Return [x, y] of the center of cell containing provided text 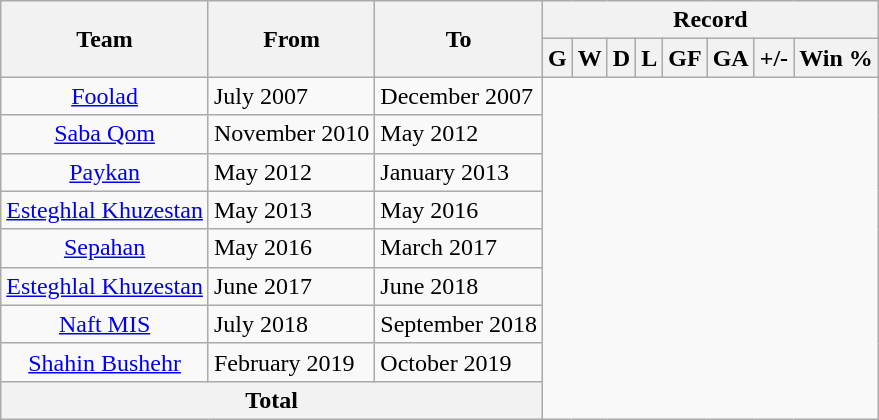
+/- [774, 58]
W [590, 58]
February 2019 [291, 362]
July 2007 [291, 96]
December 2007 [459, 96]
Win % [836, 58]
November 2010 [291, 134]
Total [272, 400]
L [650, 58]
July 2018 [291, 324]
D [621, 58]
Paykan [105, 172]
Naft MIS [105, 324]
G [557, 58]
June 2018 [459, 286]
Shahin Bushehr [105, 362]
From [291, 39]
Foolad [105, 96]
January 2013 [459, 172]
September 2018 [459, 324]
October 2019 [459, 362]
Saba Qom [105, 134]
Sepahan [105, 248]
May 2013 [291, 210]
GF [685, 58]
To [459, 39]
GA [730, 58]
Team [105, 39]
Record [710, 20]
June 2017 [291, 286]
March 2017 [459, 248]
